Return the (x, y) coordinate for the center point of the cell that contains the specified text.  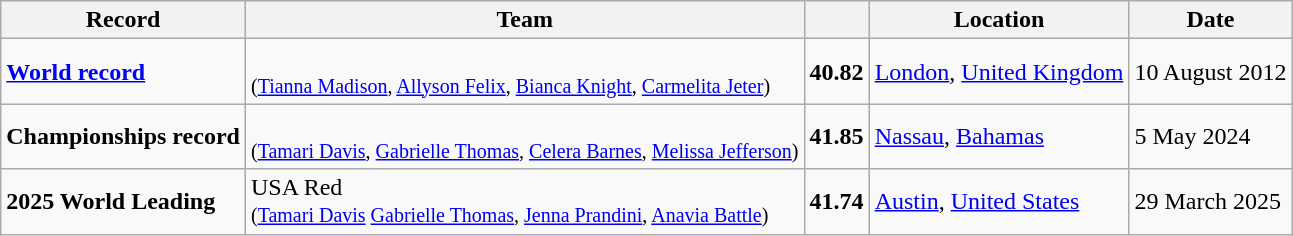
Team (524, 20)
10 August 2012 (1210, 72)
40.82 (836, 72)
Austin, United States (999, 202)
World record (124, 72)
Location (999, 20)
Record (124, 20)
Nassau, Bahamas (999, 136)
Date (1210, 20)
USA Red(Tamari Davis Gabrielle Thomas, Jenna Prandini, Anavia Battle) (524, 202)
Championships record (124, 136)
41.85 (836, 136)
2025 World Leading (124, 202)
London, United Kingdom (999, 72)
41.74 (836, 202)
29 March 2025 (1210, 202)
(Tamari Davis, Gabrielle Thomas, Celera Barnes, Melissa Jefferson) (524, 136)
5 May 2024 (1210, 136)
(Tianna Madison, Allyson Felix, Bianca Knight, Carmelita Jeter) (524, 72)
